For the text-containing cell, return its midpoint in [x, y] coordinate format. 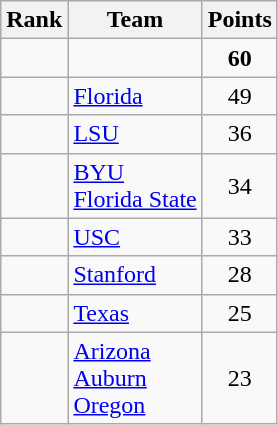
Florida [135, 96]
LSU [135, 134]
36 [240, 134]
34 [240, 186]
25 [240, 313]
Rank [34, 20]
ArizonaAuburnOregon [135, 378]
23 [240, 378]
28 [240, 275]
49 [240, 96]
Team [135, 20]
Points [240, 20]
60 [240, 58]
33 [240, 237]
Texas [135, 313]
BYUFlorida State [135, 186]
USC [135, 237]
Stanford [135, 275]
